Provide the [x, y] coordinate of the cell's center where the given text is located.  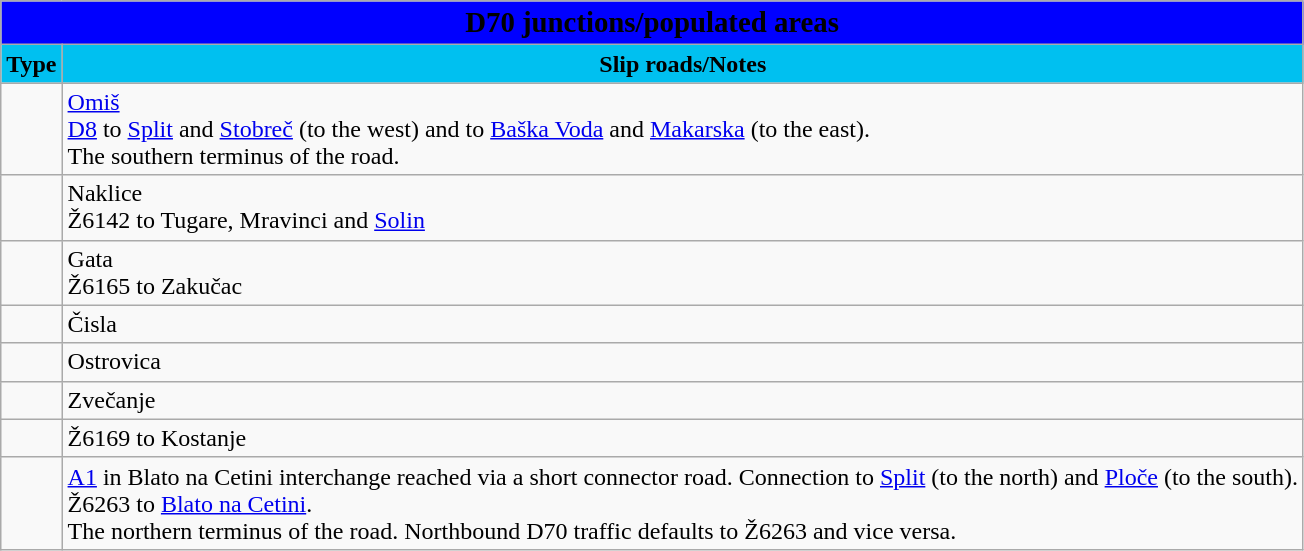
GataŽ6165 to Zakučac [682, 272]
Ž6169 to Kostanje [682, 438]
Type [32, 64]
Ostrovica [682, 362]
NakliceŽ6142 to Tugare, Mravinci and Solin [682, 208]
Omiš D8 to Split and Stobreč (to the west) and to Baška Voda and Makarska (to the east).The southern terminus of the road. [682, 129]
Čisla [682, 324]
Slip roads/Notes [682, 64]
D70 junctions/populated areas [652, 23]
Zvečanje [682, 400]
